Search for the cell housing the specified text and yield its (x, y) center coordinate. 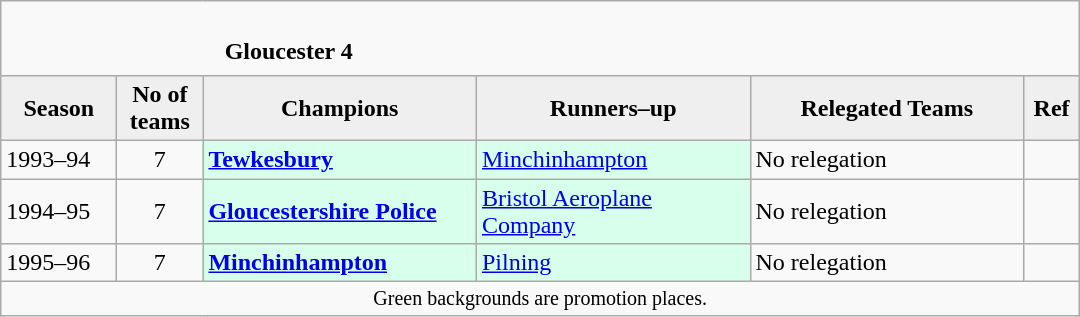
Champions (340, 108)
Runners–up (613, 108)
Green backgrounds are promotion places. (540, 298)
Bristol Aeroplane Company (613, 210)
Tewkesbury (340, 159)
Ref (1052, 108)
Pilning (613, 263)
1994–95 (59, 210)
Relegated Teams (887, 108)
1995–96 (59, 263)
Gloucestershire Police (340, 210)
1993–94 (59, 159)
Season (59, 108)
No of teams (160, 108)
